Scan for the cell matching the given text and deliver its (x, y) coordinate at center. 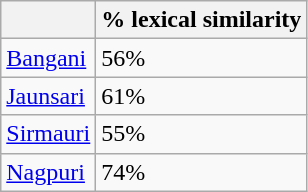
Jaunsari (48, 96)
56% (202, 58)
% lexical similarity (202, 20)
Sirmauri (48, 134)
Bangani (48, 58)
61% (202, 96)
55% (202, 134)
Nagpuri (48, 172)
74% (202, 172)
